Identify which cell holds the provided text, then report its (X, Y) central coordinate. 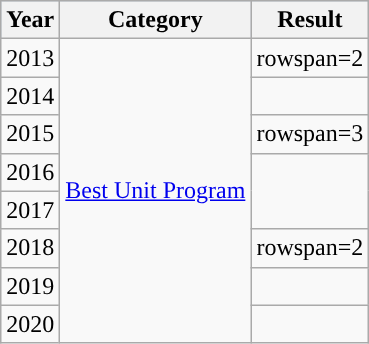
2019 (30, 286)
2013 (30, 58)
2018 (30, 248)
rowspan=3 (310, 134)
Result (310, 20)
2014 (30, 96)
2015 (30, 134)
Category (156, 20)
Best Unit Program (156, 191)
2020 (30, 324)
Year (30, 20)
2017 (30, 210)
2016 (30, 172)
